Output the (x, y) coordinate of the center of the cell containing the given text.  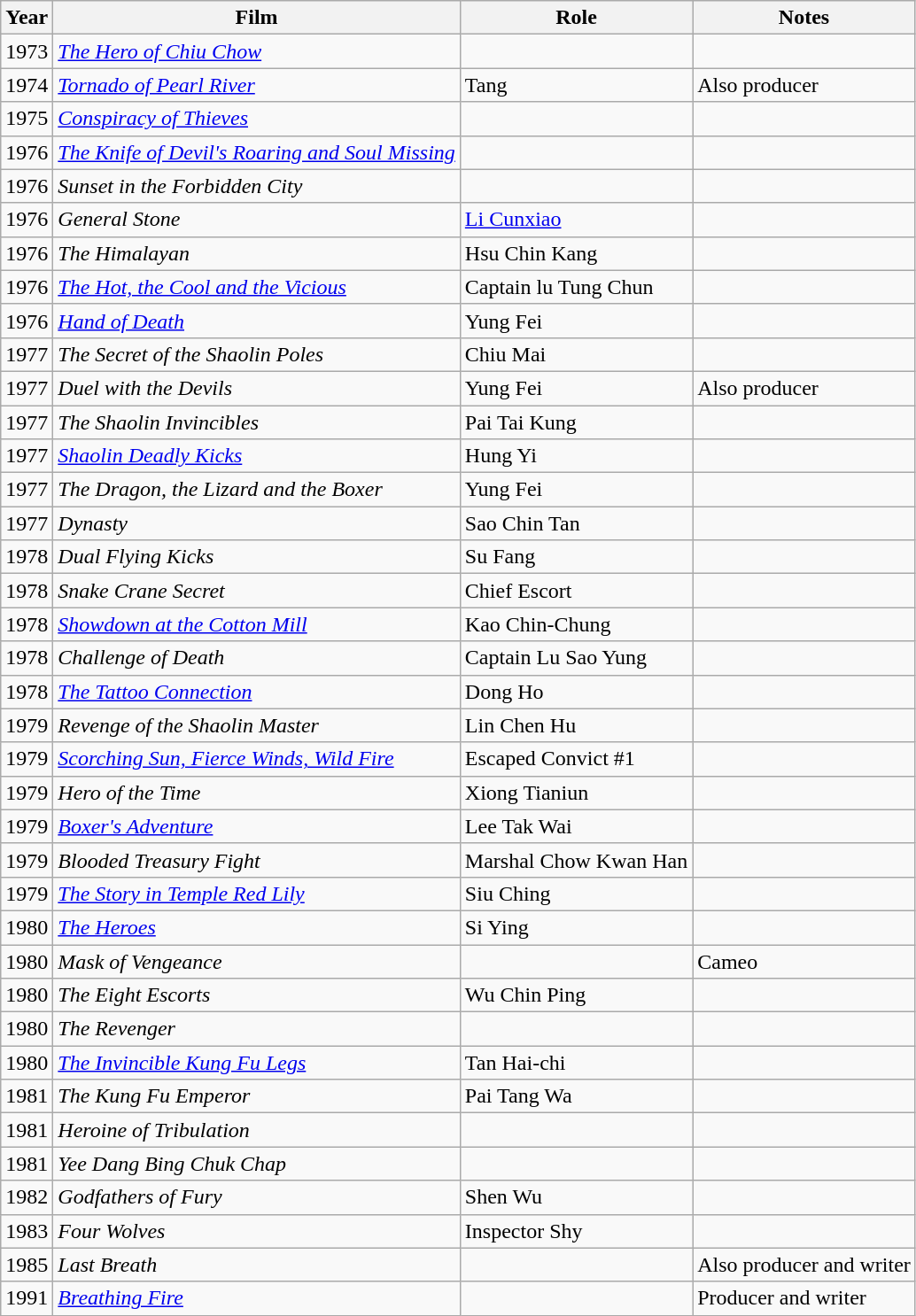
Duel with the Devils (257, 388)
Chief Escort (576, 591)
1983 (27, 1231)
Godfathers of Fury (257, 1197)
The Hero of Chiu Chow (257, 51)
Dong Ho (576, 692)
Kao Chin-Chung (576, 624)
Year (27, 18)
The Secret of the Shaolin Poles (257, 354)
Dual Flying Kicks (257, 557)
Challenge of Death (257, 658)
Scorching Sun, Fierce Winds, Wild Fire (257, 759)
Heroine of Tribulation (257, 1130)
Lee Tak Wai (576, 826)
Role (576, 18)
Boxer's Adventure (257, 826)
1982 (27, 1197)
Breathing Fire (257, 1298)
The Heroes (257, 927)
Hand of Death (257, 321)
Notes (804, 18)
Shaolin Deadly Kicks (257, 456)
Tan Hai-chi (576, 1063)
Escaped Convict #1 (576, 759)
The Hot, the Cool and the Vicious (257, 287)
Su Fang (576, 557)
Conspiracy of Thieves (257, 119)
Xiong Tianiun (576, 793)
The Himalayan (257, 253)
Captain lu Tung Chun (576, 287)
Wu Chin Ping (576, 995)
Yee Dang Bing Chuk Chap (257, 1164)
Inspector Shy (576, 1231)
Shen Wu (576, 1197)
The Knife of Devil's Roaring and Soul Missing (257, 152)
Lin Chen Hu (576, 725)
Tang (576, 85)
Producer and writer (804, 1298)
The Shaolin Invincibles (257, 422)
Cameo (804, 961)
General Stone (257, 220)
Snake Crane Secret (257, 591)
1991 (27, 1298)
The Tattoo Connection (257, 692)
Siu Ching (576, 894)
Pai Tai Kung (576, 422)
1975 (27, 119)
Also producer and writer (804, 1265)
1985 (27, 1265)
The Story in Temple Red Lily (257, 894)
The Kung Fu Emperor (257, 1096)
Marshal Chow Kwan Han (576, 860)
1974 (27, 85)
Hung Yi (576, 456)
The Invincible Kung Fu Legs (257, 1063)
Li Cunxiao (576, 220)
Tornado of Pearl River (257, 85)
Hsu Chin Kang (576, 253)
1973 (27, 51)
Sao Chin Tan (576, 523)
The Eight Escorts (257, 995)
Film (257, 18)
Revenge of the Shaolin Master (257, 725)
Chiu Mai (576, 354)
Showdown at the Cotton Mill (257, 624)
Pai Tang Wa (576, 1096)
The Dragon, the Lizard and the Boxer (257, 490)
Sunset in the Forbidden City (257, 186)
Dynasty (257, 523)
Mask of Vengeance (257, 961)
Si Ying (576, 927)
Captain Lu Sao Yung (576, 658)
Four Wolves (257, 1231)
Last Breath (257, 1265)
Blooded Treasury Fight (257, 860)
Hero of the Time (257, 793)
The Revenger (257, 1029)
